Locate the cell with the specified text and output its (X, Y) center coordinate. 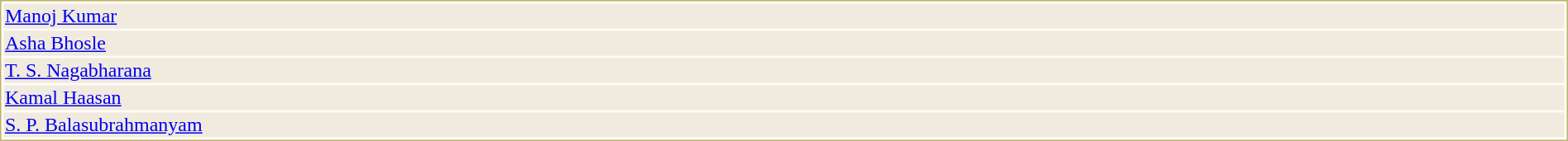
Kamal Haasan (784, 98)
Asha Bhosle (784, 44)
T. S. Nagabharana (784, 70)
S. P. Balasubrahmanyam (784, 125)
Manoj Kumar (784, 16)
